Pinpoint the cell where the given text exists, returning its (X, Y) midpoint coordinate. 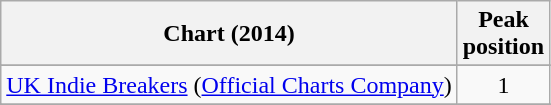
Chart (2014) (229, 34)
1 (503, 85)
UK Indie Breakers (Official Charts Company) (229, 85)
Peakposition (503, 34)
